Provide the [X, Y] coordinate of the cell's center where the given text is located.  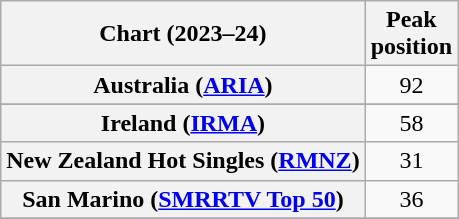
36 [411, 199]
Peakposition [411, 34]
New Zealand Hot Singles (RMNZ) [183, 161]
Australia (ARIA) [183, 85]
31 [411, 161]
92 [411, 85]
Ireland (IRMA) [183, 123]
58 [411, 123]
Chart (2023–24) [183, 34]
San Marino (SMRRTV Top 50) [183, 199]
